Return (X, Y) of the center of cell containing provided text 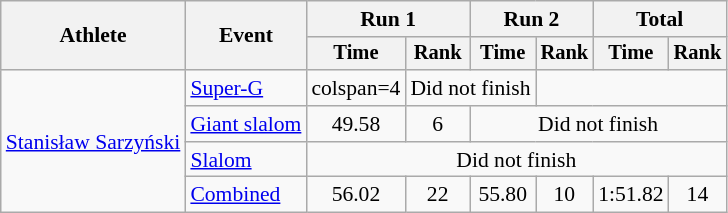
Combined (246, 195)
56.02 (356, 195)
Super-G (246, 88)
6 (437, 124)
14 (698, 195)
49.58 (356, 124)
Total (660, 19)
10 (565, 195)
Giant slalom (246, 124)
Run 2 (532, 19)
Run 1 (388, 19)
Slalom (246, 160)
Event (246, 36)
Athlete (94, 36)
1:51.82 (630, 195)
colspan=4 (356, 88)
55.80 (503, 195)
22 (437, 195)
Stanisław Sarzyński (94, 141)
